Provide the (x, y) coordinate of the cell's center where the given text is located.  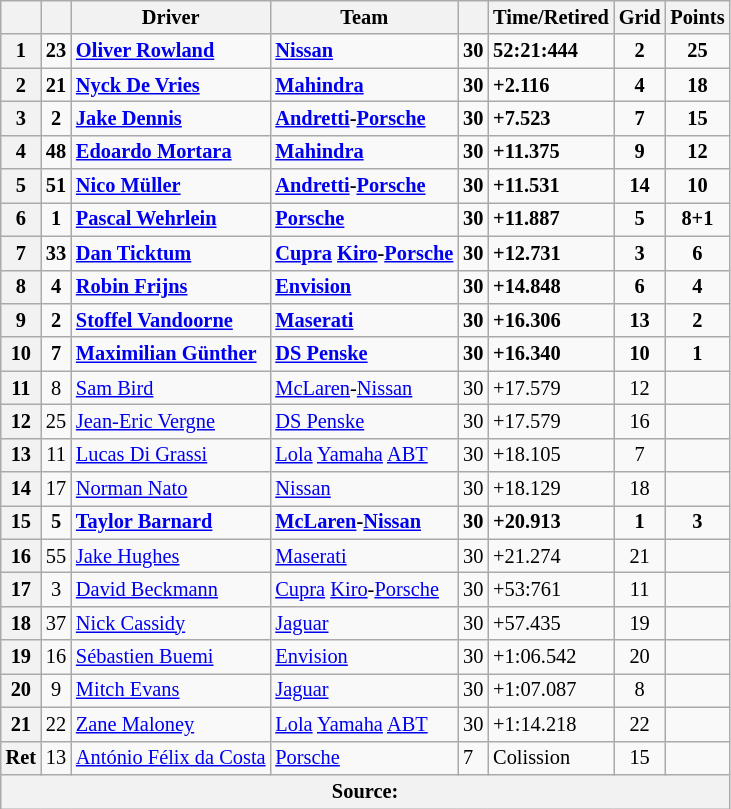
+53:761 (551, 589)
Oliver Rowland (170, 51)
+11.375 (551, 152)
+2.116 (551, 85)
55 (56, 556)
Sébastien Buemi (170, 657)
+1:06.542 (551, 657)
+14.848 (551, 287)
Source: (366, 791)
Ret (21, 758)
Dan Ticktum (170, 253)
Time/Retired (551, 17)
52:21:444 (551, 51)
Nyck De Vries (170, 85)
Lucas Di Grassi (170, 455)
Norman Nato (170, 489)
Colission (551, 758)
33 (56, 253)
+1:14.218 (551, 724)
+18.129 (551, 489)
Zane Maloney (170, 724)
Mitch Evans (170, 690)
Robin Frijns (170, 287)
Driver (170, 17)
Sam Bird (170, 388)
Stoffel Vandoorne (170, 320)
Jean-Eric Vergne (170, 421)
+16.340 (551, 354)
Jake Dennis (170, 118)
+16.306 (551, 320)
23 (56, 51)
Grid (640, 17)
37 (56, 623)
+12.731 (551, 253)
48 (56, 152)
8+1 (697, 219)
Points (697, 17)
+21.274 (551, 556)
Nick Cassidy (170, 623)
+20.913 (551, 522)
Team (364, 17)
Edoardo Mortara (170, 152)
António Félix da Costa (170, 758)
Maximilian Günther (170, 354)
51 (56, 186)
+7.523 (551, 118)
+11.887 (551, 219)
Nico Müller (170, 186)
Pascal Wehrlein (170, 219)
+11.531 (551, 186)
+18.105 (551, 455)
Taylor Barnard (170, 522)
David Beckmann (170, 589)
+1:07.087 (551, 690)
+57.435 (551, 623)
Jake Hughes (170, 556)
